Extract the [X, Y] coordinate from the center of the cell holding the provided text.  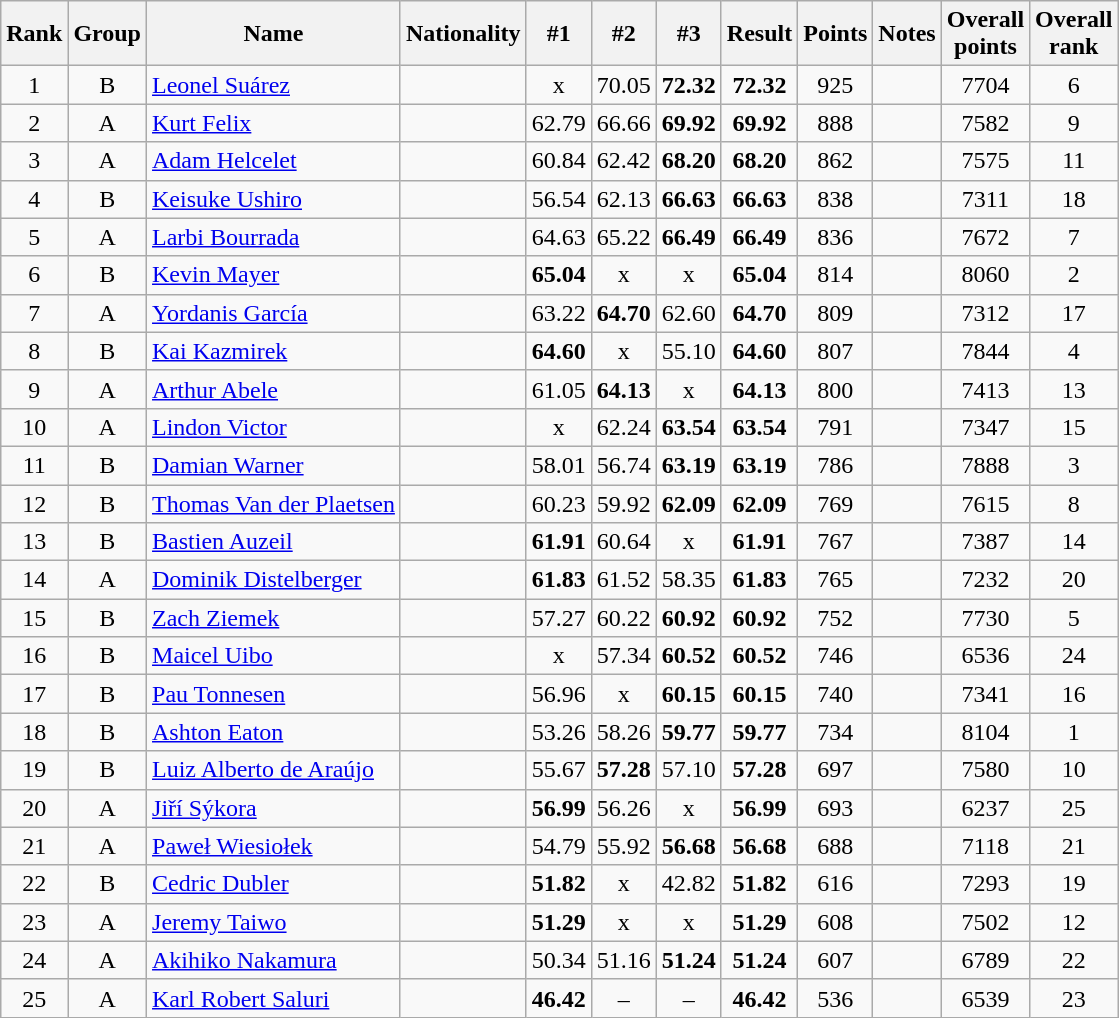
7502 [985, 922]
Larbi Bourrada [274, 237]
57.27 [558, 618]
Damian Warner [274, 465]
55.67 [558, 770]
Adam Helcelet [274, 161]
Points [836, 34]
Leonel Suárez [274, 85]
Bastien Auzeil [274, 542]
60.64 [624, 542]
7580 [985, 770]
Jiří Sýkora [274, 808]
734 [836, 732]
62.60 [688, 313]
7844 [985, 351]
7672 [985, 237]
608 [836, 922]
Karl Robert Saluri [274, 998]
800 [836, 389]
55.92 [624, 846]
6539 [985, 998]
809 [836, 313]
Jeremy Taiwo [274, 922]
#2 [624, 34]
60.84 [558, 161]
Lindon Victor [274, 427]
61.05 [558, 389]
Result [759, 34]
58.01 [558, 465]
55.10 [688, 351]
62.24 [624, 427]
7575 [985, 161]
58.26 [624, 732]
54.79 [558, 846]
Name [274, 34]
7293 [985, 884]
607 [836, 960]
Dominik Distelberger [274, 580]
8060 [985, 275]
838 [836, 199]
740 [836, 694]
62.42 [624, 161]
64.63 [558, 237]
57.34 [624, 656]
7730 [985, 618]
Ashton Eaton [274, 732]
Thomas Van der Plaetsen [274, 503]
61.52 [624, 580]
Luiz Alberto de Araújo [274, 770]
925 [836, 85]
688 [836, 846]
53.26 [558, 732]
862 [836, 161]
814 [836, 275]
Kurt Felix [274, 123]
7615 [985, 503]
Maicel Uibo [274, 656]
765 [836, 580]
Keisuke Ushiro [274, 199]
7704 [985, 85]
7118 [985, 846]
Akihiko Nakamura [274, 960]
Rank [34, 34]
Paweł Wiesiołek [274, 846]
7341 [985, 694]
Group [108, 34]
62.79 [558, 123]
7387 [985, 542]
693 [836, 808]
60.22 [624, 618]
70.05 [624, 85]
7311 [985, 199]
Kai Kazmirek [274, 351]
63.22 [558, 313]
58.35 [688, 580]
#1 [558, 34]
616 [836, 884]
59.92 [624, 503]
Zach Ziemek [274, 618]
8104 [985, 732]
Arthur Abele [274, 389]
62.13 [624, 199]
Overallpoints [985, 34]
Overallrank [1074, 34]
746 [836, 656]
50.34 [558, 960]
Nationality [463, 34]
6789 [985, 960]
767 [836, 542]
752 [836, 618]
836 [836, 237]
7232 [985, 580]
60.23 [558, 503]
7413 [985, 389]
888 [836, 123]
7347 [985, 427]
56.26 [624, 808]
Kevin Mayer [274, 275]
57.10 [688, 770]
66.66 [624, 123]
56.74 [624, 465]
7582 [985, 123]
56.54 [558, 199]
791 [836, 427]
51.16 [624, 960]
Notes [907, 34]
65.22 [624, 237]
786 [836, 465]
Cedric Dubler [274, 884]
42.82 [688, 884]
7888 [985, 465]
6536 [985, 656]
807 [836, 351]
Yordanis García [274, 313]
697 [836, 770]
#3 [688, 34]
7312 [985, 313]
6237 [985, 808]
Pau Tonnesen [274, 694]
769 [836, 503]
536 [836, 998]
56.96 [558, 694]
